Determine the (X, Y) coordinate at the center of the cell enclosing the given text.  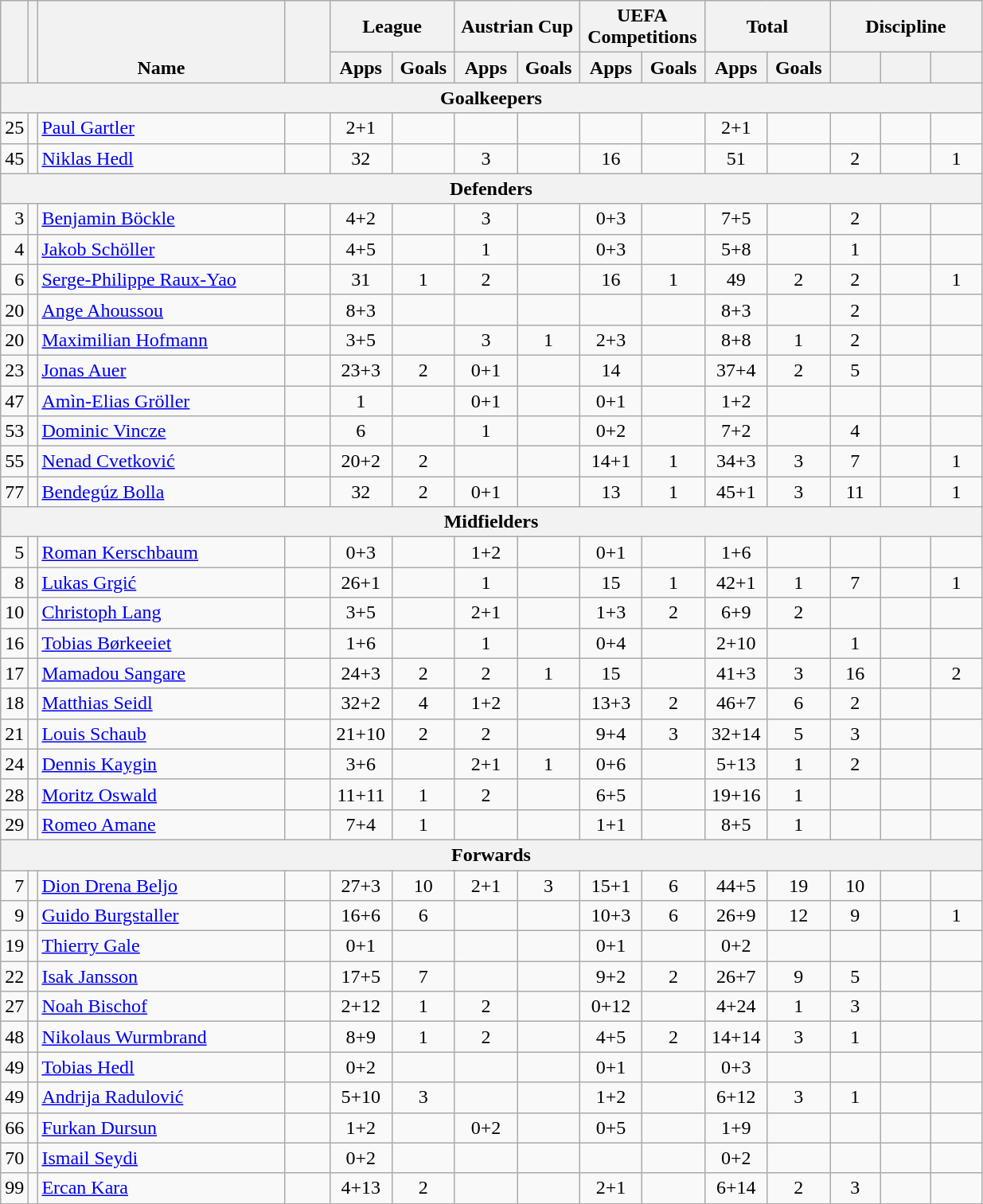
Amìn-Elias Gröller (161, 400)
Ange Ahoussou (161, 310)
Name (161, 41)
28 (14, 794)
Moritz Oswald (161, 794)
Dennis Kaygin (161, 764)
5+10 (361, 1097)
Maximilian Hofmann (161, 340)
47 (14, 400)
5+13 (735, 764)
21 (14, 734)
3+6 (361, 764)
5+8 (735, 249)
Ercan Kara (161, 1188)
21+10 (361, 734)
17 (14, 673)
Christoph Lang (161, 613)
Nikolaus Wurmbrand (161, 1037)
26+7 (735, 976)
6+14 (735, 1188)
8+8 (735, 340)
Midfielders (491, 522)
66 (14, 1128)
14+1 (611, 462)
42+1 (735, 583)
2+3 (611, 340)
1+9 (735, 1128)
9+4 (611, 734)
Matthias Seidl (161, 703)
12 (799, 916)
53 (14, 431)
6+9 (735, 613)
Dion Drena Beljo (161, 886)
24+3 (361, 673)
Bendegúz Bolla (161, 492)
6+5 (611, 794)
27+3 (361, 886)
14+14 (735, 1037)
45 (14, 158)
Noah Bischof (161, 1007)
Serge-Philippe Raux-Yao (161, 279)
Paul Gartler (161, 128)
Niklas Hedl (161, 158)
41+3 (735, 673)
55 (14, 462)
Louis Schaub (161, 734)
32+14 (735, 734)
19+16 (735, 794)
45+1 (735, 492)
26+9 (735, 916)
1+1 (611, 824)
Lukas Grgić (161, 583)
Furkan Dursun (161, 1128)
Jonas Auer (161, 370)
34+3 (735, 462)
Jakob Schöller (161, 249)
32+2 (361, 703)
Austrian Cup (517, 27)
27 (14, 1007)
Tobias Hedl (161, 1067)
25 (14, 128)
Nenad Cvetković (161, 462)
2+10 (735, 643)
13+3 (611, 703)
0+4 (611, 643)
2+12 (361, 1007)
6+12 (735, 1097)
10+3 (611, 916)
26+1 (361, 583)
7+2 (735, 431)
Defenders (491, 189)
4+2 (361, 219)
20+2 (361, 462)
Total (767, 27)
8 (14, 583)
31 (361, 279)
Forwards (491, 855)
37+4 (735, 370)
44+5 (735, 886)
18 (14, 703)
9+2 (611, 976)
0+5 (611, 1128)
0+12 (611, 1007)
51 (735, 158)
8+5 (735, 824)
17+5 (361, 976)
16+6 (361, 916)
Tobias Børkeeiet (161, 643)
4+13 (361, 1188)
Discipline (906, 27)
23 (14, 370)
70 (14, 1158)
1+3 (611, 613)
Goalkeepers (491, 98)
Andrija Radulović (161, 1097)
8+9 (361, 1037)
7+5 (735, 219)
13 (611, 492)
11 (855, 492)
League (392, 27)
Isak Jansson (161, 976)
22 (14, 976)
Guido Burgstaller (161, 916)
48 (14, 1037)
Roman Kerschbaum (161, 552)
UEFA Competitions (642, 27)
99 (14, 1188)
Romeo Amane (161, 824)
0+6 (611, 764)
Thierry Gale (161, 946)
Mamadou Sangare (161, 673)
Ismail Seydi (161, 1158)
14 (611, 370)
23+3 (361, 370)
77 (14, 492)
29 (14, 824)
46+7 (735, 703)
7+4 (361, 824)
11+11 (361, 794)
Benjamin Böckle (161, 219)
Dominic Vincze (161, 431)
15+1 (611, 886)
4+24 (735, 1007)
24 (14, 764)
